Search for the cell housing the specified text and yield its [X, Y] center coordinate. 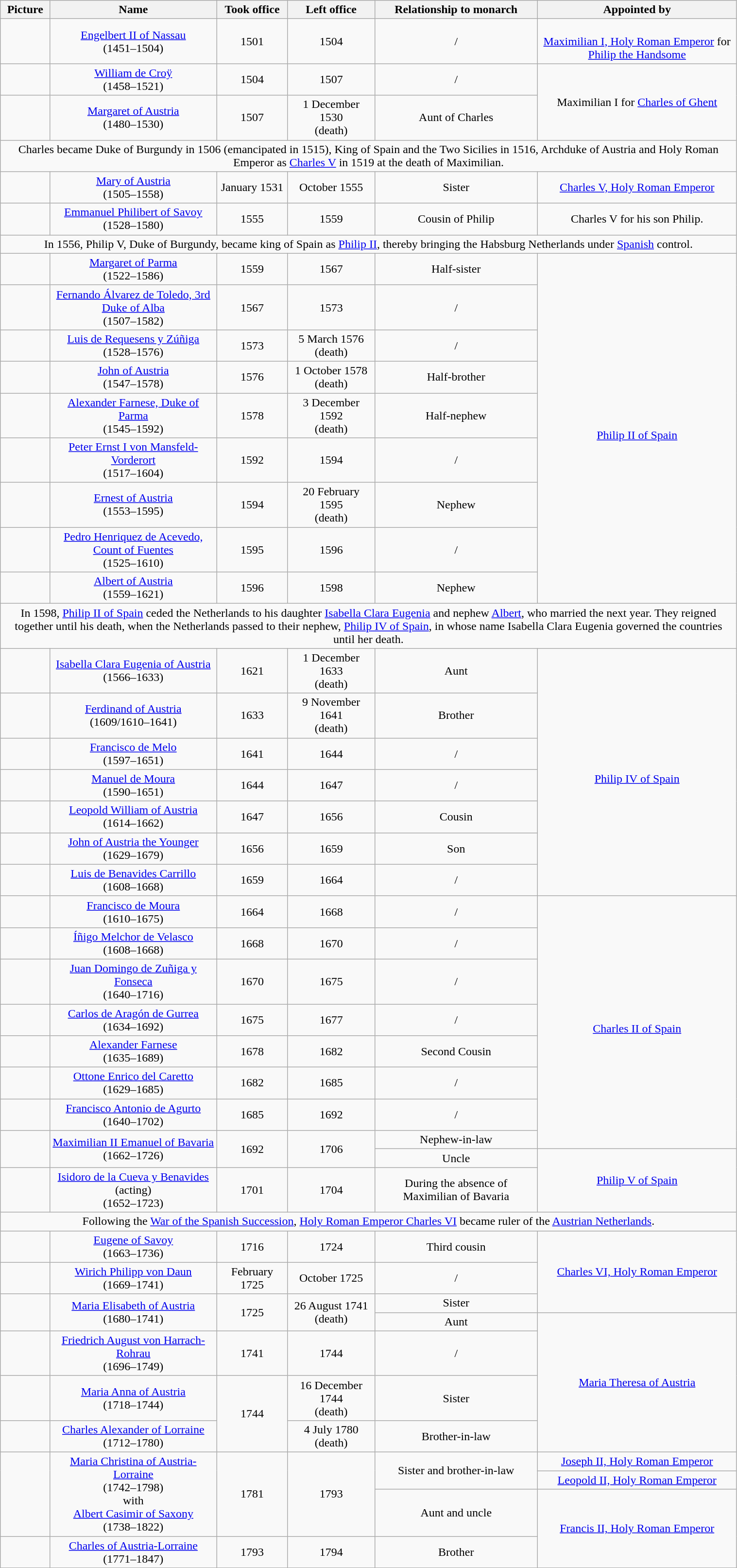
1724 [331, 1246]
January 1531 [252, 188]
1794 [331, 1551]
Maximilian I, Holy Roman Emperor for Philip the Handsome [637, 41]
1501 [252, 41]
February 1725 [252, 1278]
Appointed by [637, 10]
Alexander Farnese(1635–1689) [133, 1052]
1677 [331, 1020]
Isidoro de la Cueva y Benavides (acting) (1652–1723) [133, 1190]
1741 [252, 1353]
Francisco de Moura(1610–1675) [133, 912]
1678 [252, 1052]
Margaret of Parma(1522–1586) [133, 269]
Ottone Enrico del Caretto(1629–1685) [133, 1083]
Maria Christina of Austria-Lorraine(1742–1798)withAlbert Casimir of Saxony(1738–1822) [133, 1494]
Eugene of Savoy(1663–1736) [133, 1246]
Picture [25, 10]
Left office [331, 10]
1725 [252, 1312]
20 February 1595(death) [331, 505]
1576 [252, 377]
Ernest of Austria(1553–1595) [133, 505]
Manuel de Moura(1590–1651) [133, 785]
Íñigo Melchor de Velasco(1608–1668) [133, 943]
Third cousin [456, 1246]
1716 [252, 1246]
Joseph II, Holy Roman Emperor [637, 1461]
Following the War of the Spanish Succession, Holy Roman Emperor Charles VI became ruler of the Austrian Netherlands. [368, 1221]
5 March 1576(death) [331, 345]
Maximilian I for Charles of Ghent [637, 102]
1706 [331, 1149]
Peter Ernst I von Mansfeld-Vorderort(1517–1604) [133, 460]
Albert of Austria(1559–1621) [133, 588]
Luis de Benavides Carrillo(1608–1668) [133, 880]
Isabella Clara Eugenia of Austria(1566–1633) [133, 671]
3 December 1592(death) [331, 415]
16 December 1744(death) [331, 1398]
26 August 1741(death) [331, 1312]
Brother-in-law [456, 1436]
Second Cousin [456, 1052]
Luis de Requesens y Zúñiga(1528–1576) [133, 345]
1592 [252, 460]
Leopold II, Holy Roman Emperor [637, 1480]
1701 [252, 1190]
Half-brother [456, 377]
1598 [331, 588]
1555 [252, 219]
1704 [331, 1190]
Charles V, Holy Roman Emperor [637, 188]
Took office [252, 10]
Engelbert II of Nassau(1451–1504) [133, 41]
Half-nephew [456, 415]
1641 [252, 753]
Maria Elisabeth of Austria(1680–1741) [133, 1312]
Cousin [456, 817]
1 October 1578(death) [331, 377]
Charles Alexander of Lorraine(1712–1780) [133, 1436]
October 1725 [331, 1278]
Mary of Austria(1505–1558) [133, 188]
Half-sister [456, 269]
Maria Theresa of Austria [637, 1382]
1781 [252, 1494]
In 1556, Philip V, Duke of Burgundy, became king of Spain as Philip II, thereby bringing the Habsburg Netherlands under Spanish control. [368, 244]
October 1555 [331, 188]
1 December 1530(death) [331, 118]
1595 [252, 550]
Friedrich August von Harrach-Rohrau(1696–1749) [133, 1353]
Charles V for his son Philip. [637, 219]
1633 [252, 715]
Relationship to monarch [456, 10]
Fernando Álvarez de Toledo, 3rd Duke of Alba(1507–1582) [133, 307]
Name [133, 10]
Pedro Henriquez de Acevedo, Count of Fuentes(1525–1610) [133, 550]
Aunt of Charles [456, 118]
Philip V of Spain [637, 1181]
Alexander Farnese, Duke of Parma(1545–1592) [133, 415]
Maximilian II Emanuel of Bavaria(1662–1726) [133, 1149]
Charles of Austria-Lorraine(1771–1847) [133, 1551]
Francisco de Melo(1597–1651) [133, 753]
Philip II of Spain [637, 429]
1 December 1633(death) [331, 671]
Cousin of Philip [456, 219]
During the absence of Maximilian of Bavaria [456, 1190]
Juan Domingo de Zuñiga y Fonseca(1640–1716) [133, 981]
Carlos de Aragón de Gurrea(1634–1692) [133, 1020]
John of Austria(1547–1578) [133, 377]
Charles VI, Holy Roman Emperor [637, 1272]
Francis II, Holy Roman Emperor [637, 1529]
Francisco Antonio de Agurto(1640–1702) [133, 1115]
John of Austria the Younger(1629–1679) [133, 849]
William de Croÿ(1458–1521) [133, 80]
Wirich Philipp von Daun(1669–1741) [133, 1278]
Ferdinand of Austria(1609/1610–1641) [133, 715]
Son [456, 849]
Philip IV of Spain [637, 772]
Charles II of Spain [637, 1022]
Nephew-in-law [456, 1140]
Sister and brother-in-law [456, 1470]
Margaret of Austria(1480–1530) [133, 118]
1621 [252, 671]
Uncle [456, 1158]
4 July 1780(death) [331, 1436]
Maria Anna of Austria(1718–1744) [133, 1398]
1578 [252, 415]
9 November 1641(death) [331, 715]
Aunt and uncle [456, 1513]
Emmanuel Philibert of Savoy(1528–1580) [133, 219]
Leopold William of Austria(1614–1662) [133, 817]
